Return the [X, Y] coordinate for the center point of the cell that contains the specified text.  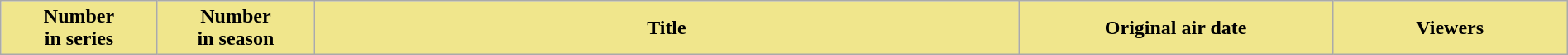
Title [667, 28]
Viewers [1450, 28]
Numberin season [235, 28]
Original air date [1176, 28]
Numberin series [79, 28]
